Search for the cell housing the specified text and yield its [x, y] center coordinate. 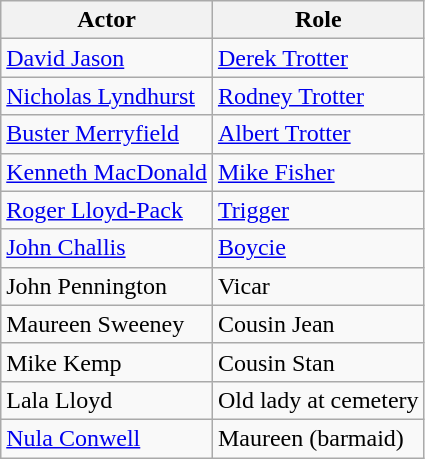
David Jason [107, 58]
Mike Fisher [318, 172]
Rodney Trotter [318, 96]
John Pennington [107, 286]
Old lady at cemetery [318, 400]
Trigger [318, 210]
Role [318, 20]
Derek Trotter [318, 58]
Mike Kemp [107, 362]
Actor [107, 20]
Buster Merryfield [107, 134]
Roger Lloyd-Pack [107, 210]
Maureen Sweeney [107, 324]
Kenneth MacDonald [107, 172]
John Challis [107, 248]
Cousin Jean [318, 324]
Maureen (barmaid) [318, 438]
Cousin Stan [318, 362]
Vicar [318, 286]
Albert Trotter [318, 134]
Nula Conwell [107, 438]
Lala Lloyd [107, 400]
Nicholas Lyndhurst [107, 96]
Boycie [318, 248]
